Determine the [x, y] coordinate at the center of the cell enclosing the given text.  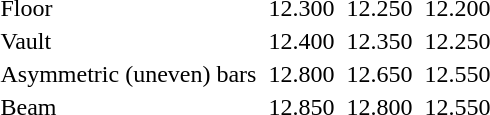
12.350 [380, 41]
12.650 [380, 74]
12.800 [302, 74]
12.400 [302, 41]
